Provide the [X, Y] coordinate of the cell's center where the given text is located.  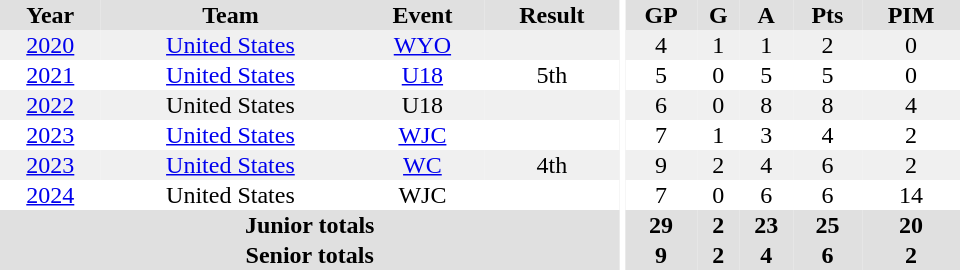
GP [661, 15]
PIM [911, 15]
14 [911, 195]
G [718, 15]
Year [50, 15]
5th [552, 75]
WC [422, 165]
4th [552, 165]
Senior totals [310, 255]
3 [766, 135]
2021 [50, 75]
Result [552, 15]
29 [661, 225]
25 [828, 225]
Junior totals [310, 225]
20 [911, 225]
Team [231, 15]
Event [422, 15]
23 [766, 225]
2024 [50, 195]
Pts [828, 15]
A [766, 15]
WYO [422, 45]
2022 [50, 105]
2020 [50, 45]
